Return the [x, y] coordinate for the center point of the cell that contains the specified text.  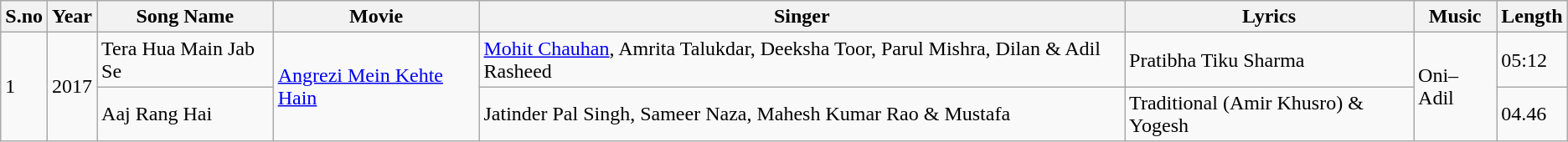
Length [1532, 17]
Mohit Chauhan, Amrita Talukdar, Deeksha Toor, Parul Mishra, Dilan & Adil Rasheed [802, 60]
Angrezi Mein Kehte Hain [376, 87]
S.no [24, 17]
Traditional (Amir Khusro) & Yogesh [1270, 114]
05:12 [1532, 60]
2017 [72, 87]
Movie [376, 17]
Pratibha Tiku Sharma [1270, 60]
04.46 [1532, 114]
Music [1456, 17]
1 [24, 87]
Song Name [186, 17]
Jatinder Pal Singh, Sameer Naza, Mahesh Kumar Rao & Mustafa [802, 114]
Singer [802, 17]
Lyrics [1270, 17]
Tera Hua Main Jab Se [186, 60]
Oni–Adil [1456, 87]
Year [72, 17]
Aaj Rang Hai [186, 114]
